Extract the (x, y) coordinate from the center of the cell holding the provided text.  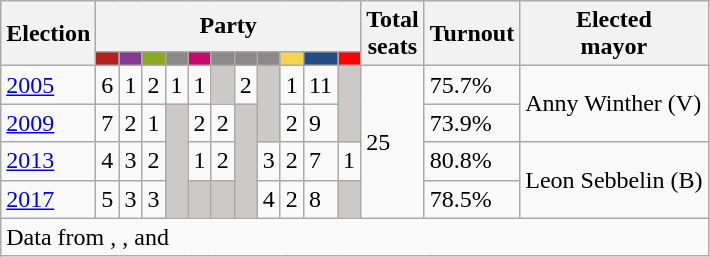
2009 (48, 123)
Data from , , and (354, 237)
Leon Sebbelin (B) (614, 180)
Electedmayor (614, 34)
80.8% (472, 161)
Turnout (472, 34)
73.9% (472, 123)
78.5% (472, 199)
6 (108, 85)
11 (320, 85)
9 (320, 123)
Anny Winther (V) (614, 104)
2005 (48, 85)
75.7% (472, 85)
Totalseats (393, 34)
Election (48, 34)
25 (393, 142)
2013 (48, 161)
8 (320, 199)
2017 (48, 199)
Party (228, 26)
5 (108, 199)
